Pinpoint the cell where the given text exists, returning its (X, Y) midpoint coordinate. 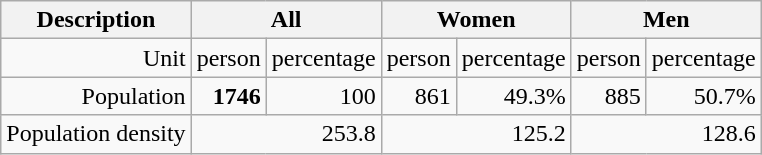
All (286, 20)
Men (666, 20)
885 (608, 96)
861 (418, 96)
Description (96, 20)
50.7% (704, 96)
100 (324, 96)
Population (96, 96)
128.6 (666, 134)
125.2 (476, 134)
49.3% (514, 96)
Women (476, 20)
253.8 (286, 134)
1746 (228, 96)
Unit (96, 58)
Population density (96, 134)
